Identify which cell holds the provided text, then report its [x, y] central coordinate. 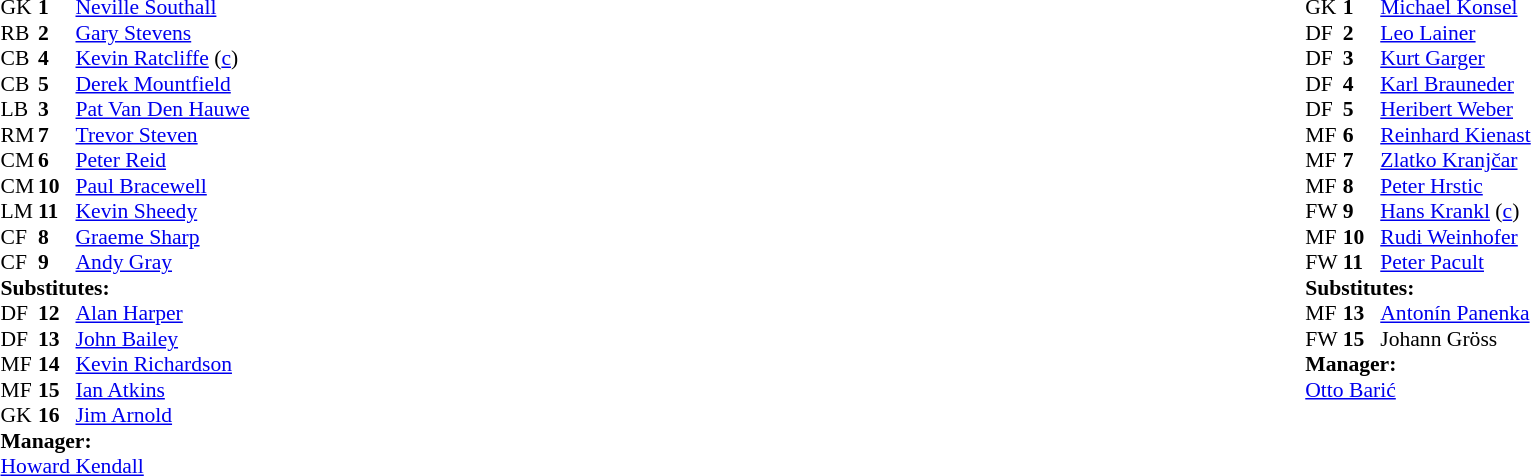
Graeme Sharp [163, 237]
Hans Krankl (c) [1455, 211]
Pat Van Den Hauwe [163, 109]
Otto Barić [1418, 390]
Kurt Garger [1455, 59]
Paul Bracewell [163, 186]
12 [57, 313]
Andy Gray [163, 263]
Reinhard Kienast [1455, 135]
RM [19, 135]
Trevor Steven [163, 135]
John Bailey [163, 339]
Kevin Sheedy [163, 211]
Kevin Ratcliffe (c) [163, 59]
Gary Stevens [163, 33]
Kevin Richardson [163, 365]
Leo Lainer [1455, 33]
GK [19, 415]
14 [57, 365]
LM [19, 211]
Ian Atkins [163, 390]
Alan Harper [163, 313]
Peter Pacult [1455, 263]
RB [19, 33]
Rudi Weinhofer [1455, 237]
Heribert Weber [1455, 109]
Peter Reid [163, 161]
Derek Mountfield [163, 84]
Karl Brauneder [1455, 84]
Antonín Panenka [1455, 313]
16 [57, 415]
Jim Arnold [163, 415]
LB [19, 109]
Peter Hrstic [1455, 186]
Johann Gröss [1455, 339]
Zlatko Kranjčar [1455, 161]
